Pinpoint the cell where the given text exists, returning its (X, Y) midpoint coordinate. 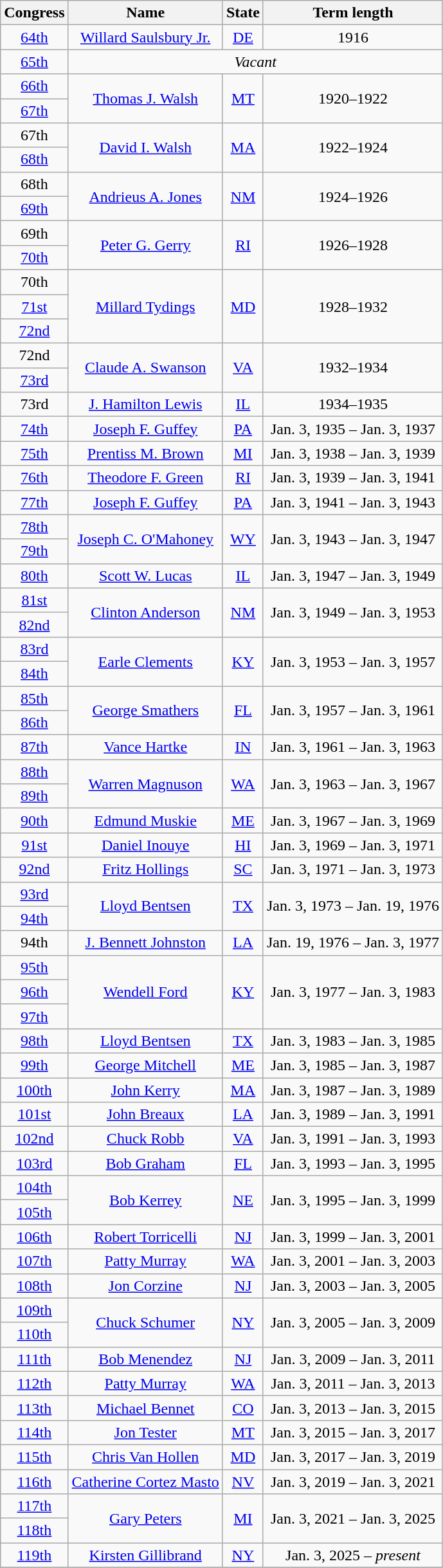
Joseph C. O'Mahoney (145, 539)
Daniel Inouye (145, 845)
Willard Saulsbury Jr. (145, 37)
Jan. 3, 1935 – Jan. 3, 1937 (352, 429)
103rd (35, 1163)
95th (35, 967)
Jan. 3, 1947 – Jan. 3, 1949 (352, 576)
114th (35, 1432)
1924–1926 (352, 196)
Name (145, 13)
Jan. 3, 2005 – Jan. 3, 2009 (352, 1322)
111th (35, 1359)
88th (35, 772)
65th (35, 62)
Scott W. Lucas (145, 576)
82nd (35, 624)
Jan. 3, 1987 – Jan. 3, 1989 (352, 1090)
Robert Torricelli (145, 1237)
Jan. 3, 1961 – Jan. 3, 1963 (352, 747)
Jan. 3, 1977 – Jan. 3, 1983 (352, 992)
Chuck Schumer (145, 1322)
104th (35, 1188)
Congress (35, 13)
89th (35, 796)
77th (35, 502)
Jan. 3, 2013 – Jan. 3, 2015 (352, 1408)
Jan. 3, 1943 – Jan. 3, 1947 (352, 539)
Andrieus A. Jones (145, 196)
Vance Hartke (145, 747)
1922–1924 (352, 147)
96th (35, 992)
Jan. 3, 1971 – Jan. 3, 1973 (352, 870)
66th (35, 86)
Jan. 3, 2019 – Jan. 3, 2021 (352, 1481)
Earle Clements (145, 661)
Fritz Hollings (145, 870)
85th (35, 698)
Catherine Cortez Masto (145, 1481)
Jan. 3, 2017 – Jan. 3, 2019 (352, 1457)
84th (35, 673)
Jan. 3, 1957 – Jan. 3, 1961 (352, 710)
1932–1934 (352, 368)
115th (35, 1457)
State (243, 13)
Clinton Anderson (145, 612)
93rd (35, 894)
102nd (35, 1139)
Bob Graham (145, 1163)
Jan. 3, 2009 – Jan. 3, 2011 (352, 1359)
Bob Menendez (145, 1359)
Gary Peters (145, 1518)
IN (243, 747)
Bob Kerrey (145, 1200)
WY (243, 539)
SC (243, 870)
John Breaux (145, 1115)
80th (35, 576)
116th (35, 1481)
74th (35, 429)
1926–1928 (352, 245)
Jan. 3, 2001 – Jan. 3, 2003 (352, 1261)
Thomas J. Walsh (145, 98)
101st (35, 1115)
99th (35, 1065)
Jan. 3, 1993 – Jan. 3, 1995 (352, 1163)
Claude A. Swanson (145, 368)
Jan. 3, 2011 – Jan. 3, 2013 (352, 1383)
Jan. 3, 1969 – Jan. 3, 1971 (352, 845)
Wendell Ford (145, 992)
Jan. 3, 1983 – Jan. 3, 1985 (352, 1041)
113th (35, 1408)
Theodore F. Green (145, 478)
76th (35, 478)
Jan. 3, 1963 – Jan. 3, 1967 (352, 784)
1934–1935 (352, 405)
Jon Corzine (145, 1286)
Jan. 3, 1985 – Jan. 3, 1987 (352, 1065)
109th (35, 1310)
108th (35, 1286)
Jan. 3, 1939 – Jan. 3, 1941 (352, 478)
75th (35, 453)
98th (35, 1041)
91st (35, 845)
1920–1922 (352, 98)
Jan. 19, 1976 – Jan. 3, 1977 (352, 943)
Kirsten Gillibrand (145, 1555)
86th (35, 723)
J. Hamilton Lewis (145, 405)
Jan. 3, 1995 – Jan. 3, 1999 (352, 1200)
HI (243, 845)
Jan. 3, 1949 – Jan. 3, 1953 (352, 612)
Vacant (255, 62)
1916 (352, 37)
112th (35, 1383)
78th (35, 527)
Jan. 3, 2015 – Jan. 3, 2017 (352, 1432)
100th (35, 1090)
118th (35, 1531)
1928–1932 (352, 306)
Chris Van Hollen (145, 1457)
Term length (352, 13)
64th (35, 37)
Jan. 3, 1953 – Jan. 3, 1957 (352, 661)
Jan. 3, 1941 – Jan. 3, 1943 (352, 502)
105th (35, 1212)
Jan. 3, 2025 – present (352, 1555)
71st (35, 307)
NV (243, 1481)
97th (35, 1016)
George Smathers (145, 710)
Jan. 3, 1967 – Jan. 3, 1969 (352, 821)
107th (35, 1261)
Jan. 3, 2003 – Jan. 3, 2005 (352, 1286)
DE (243, 37)
Millard Tydings (145, 306)
George Mitchell (145, 1065)
Jan. 3, 1991 – Jan. 3, 1993 (352, 1139)
CO (243, 1408)
119th (35, 1555)
Chuck Robb (145, 1139)
Warren Magnuson (145, 784)
83rd (35, 649)
Jan. 3, 1938 – Jan. 3, 1939 (352, 453)
79th (35, 551)
81st (35, 600)
Jan. 3, 1999 – Jan. 3, 2001 (352, 1237)
Jon Tester (145, 1432)
117th (35, 1506)
106th (35, 1237)
Jan. 3, 1973 – Jan. 19, 1976 (352, 906)
Michael Bennet (145, 1408)
Peter G. Gerry (145, 245)
NE (243, 1200)
Edmund Muskie (145, 821)
Prentiss M. Brown (145, 453)
Jan. 3, 2021 – Jan. 3, 2025 (352, 1518)
92nd (35, 870)
Jan. 3, 1989 – Jan. 3, 1991 (352, 1115)
David I. Walsh (145, 147)
J. Bennett Johnston (145, 943)
87th (35, 747)
110th (35, 1335)
John Kerry (145, 1090)
90th (35, 821)
